Pinpoint the cell where the given text exists, returning its (x, y) midpoint coordinate. 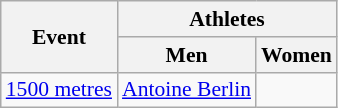
Event (59, 36)
Athletes (227, 19)
Men (186, 55)
1500 metres (59, 90)
Antoine Berlin (186, 90)
Women (296, 55)
